Determine the (X, Y) coordinate at the center of the cell enclosing the given text.  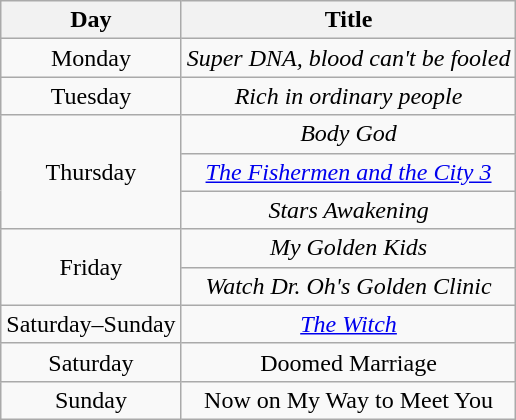
Saturday (91, 362)
Now on My Way to Meet You (348, 400)
Watch Dr. Oh's Golden Clinic (348, 286)
Body God (348, 134)
Tuesday (91, 96)
The Fishermen and the City 3 (348, 172)
Title (348, 20)
The Witch (348, 324)
Saturday–Sunday (91, 324)
Friday (91, 267)
Rich in ordinary people (348, 96)
My Golden Kids (348, 248)
Stars Awakening (348, 210)
Sunday (91, 400)
Super DNA, blood can't be fooled (348, 58)
Day (91, 20)
Thursday (91, 172)
Doomed Marriage (348, 362)
Monday (91, 58)
